Identify which cell holds the provided text, then report its (X, Y) central coordinate. 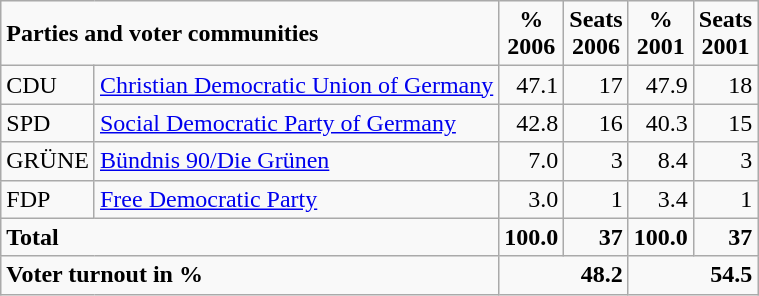
18 (725, 85)
CDU (48, 85)
47.9 (660, 85)
54.5 (692, 275)
%2006 (532, 34)
Free Democratic Party (296, 199)
GRÜNE (48, 161)
3.4 (660, 199)
Bündnis 90/Die Grünen (296, 161)
FDP (48, 199)
16 (596, 123)
Parties and voter communities (250, 34)
17 (596, 85)
47.1 (532, 85)
15 (725, 123)
Seats2006 (596, 34)
Seats2001 (725, 34)
40.3 (660, 123)
3.0 (532, 199)
8.4 (660, 161)
Voter turnout in % (250, 275)
Social Democratic Party of Germany (296, 123)
7.0 (532, 161)
Total (250, 237)
%2001 (660, 34)
SPD (48, 123)
Christian Democratic Union of Germany (296, 85)
48.2 (564, 275)
42.8 (532, 123)
